Detect which cell encompasses the target text, then output its [x, y] center coordinate. 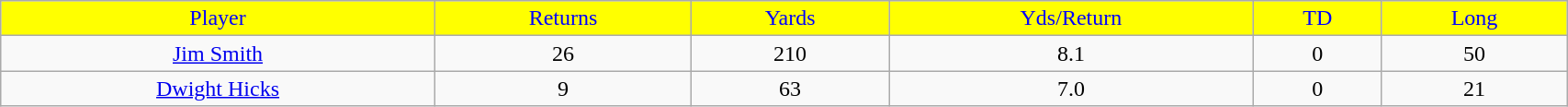
210 [790, 53]
7.0 [1071, 89]
50 [1473, 53]
Yds/Return [1071, 18]
21 [1473, 89]
63 [790, 89]
Dwight Hicks [219, 89]
Jim Smith [219, 53]
TD [1317, 18]
Yards [790, 18]
9 [562, 89]
Long [1473, 18]
26 [562, 53]
Player [219, 18]
Returns [562, 18]
8.1 [1071, 53]
